Identify which cell holds the provided text, then report its (X, Y) central coordinate. 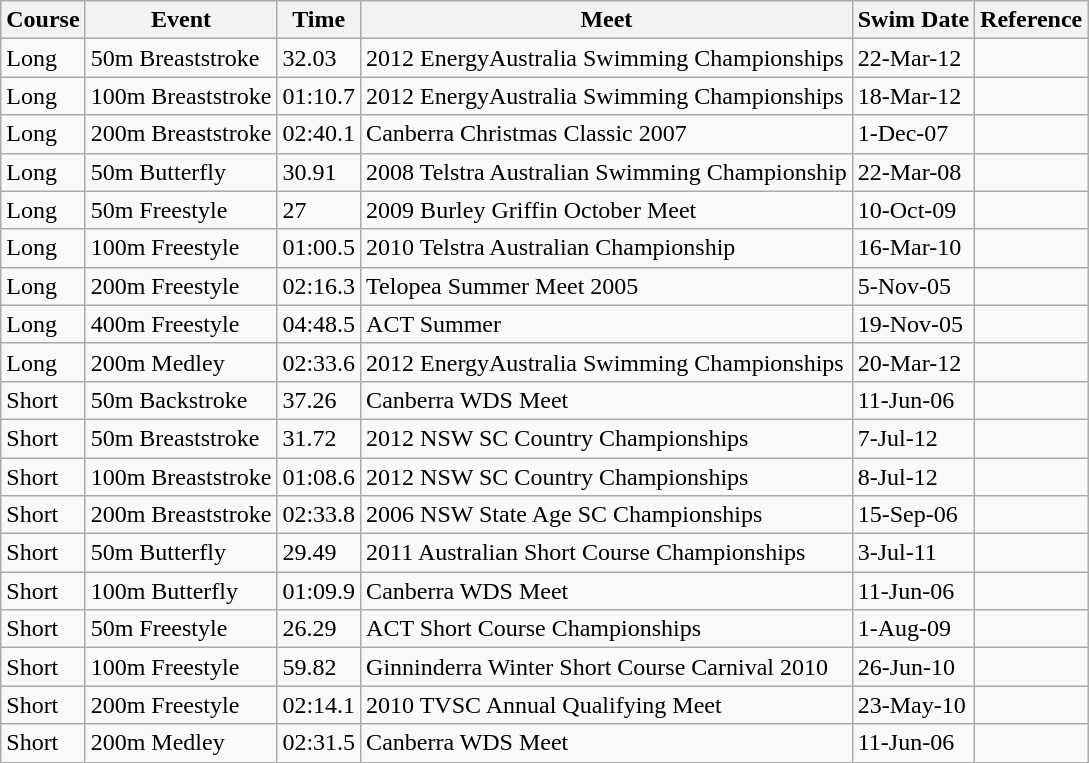
01:00.5 (319, 248)
04:48.5 (319, 324)
Reference (1032, 20)
23-May-10 (913, 705)
02:31.5 (319, 743)
26-Jun-10 (913, 667)
15-Sep-06 (913, 515)
3-Jul-11 (913, 553)
26.29 (319, 629)
59.82 (319, 667)
2010 TVSC Annual Qualifying Meet (607, 705)
400m Freestyle (181, 324)
Time (319, 20)
2011 Australian Short Course Championships (607, 553)
32.03 (319, 58)
100m Butterfly (181, 591)
22-Mar-08 (913, 172)
2010 Telstra Australian Championship (607, 248)
30.91 (319, 172)
22-Mar-12 (913, 58)
02:33.8 (319, 515)
10-Oct-09 (913, 210)
02:40.1 (319, 134)
02:14.1 (319, 705)
Swim Date (913, 20)
7-Jul-12 (913, 438)
01:10.7 (319, 96)
29.49 (319, 553)
27 (319, 210)
19-Nov-05 (913, 324)
1-Aug-09 (913, 629)
Canberra Christmas Classic 2007 (607, 134)
Event (181, 20)
50m Backstroke (181, 400)
02:16.3 (319, 286)
31.72 (319, 438)
8-Jul-12 (913, 477)
ACT Short Course Championships (607, 629)
20-Mar-12 (913, 362)
Ginninderra Winter Short Course Carnival 2010 (607, 667)
Telopea Summer Meet 2005 (607, 286)
Course (43, 20)
02:33.6 (319, 362)
37.26 (319, 400)
18-Mar-12 (913, 96)
5-Nov-05 (913, 286)
ACT Summer (607, 324)
1-Dec-07 (913, 134)
2006 NSW State Age SC Championships (607, 515)
2008 Telstra Australian Swimming Championship (607, 172)
2009 Burley Griffin October Meet (607, 210)
16-Mar-10 (913, 248)
01:09.9 (319, 591)
01:08.6 (319, 477)
Meet (607, 20)
